Output the (x, y) coordinate of the center of the cell containing the given text.  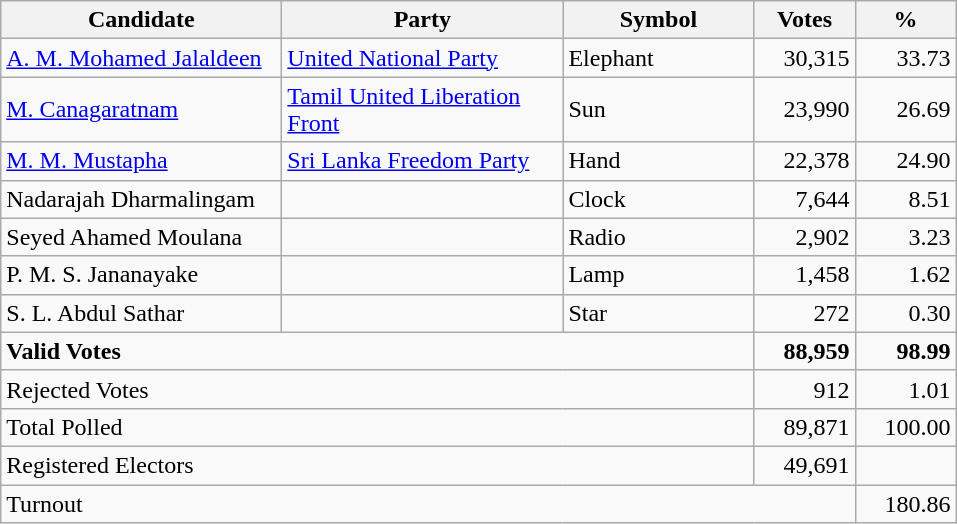
Rejected Votes (378, 389)
1,458 (804, 275)
M. M. Mustapha (142, 161)
Sun (658, 110)
3.23 (906, 237)
United National Party (422, 58)
26.69 (906, 110)
S. L. Abdul Sathar (142, 313)
8.51 (906, 199)
272 (804, 313)
912 (804, 389)
Registered Electors (378, 465)
M. Canagaratnam (142, 110)
A. M. Mohamed Jalaldeen (142, 58)
88,959 (804, 351)
Clock (658, 199)
Sri Lanka Freedom Party (422, 161)
Radio (658, 237)
Valid Votes (378, 351)
Party (422, 20)
98.99 (906, 351)
Turnout (428, 503)
% (906, 20)
Seyed Ahamed Moulana (142, 237)
22,378 (804, 161)
1.62 (906, 275)
Lamp (658, 275)
23,990 (804, 110)
180.86 (906, 503)
2,902 (804, 237)
33.73 (906, 58)
Tamil United Liberation Front (422, 110)
Votes (804, 20)
Symbol (658, 20)
Elephant (658, 58)
P. M. S. Jananayake (142, 275)
0.30 (906, 313)
Hand (658, 161)
100.00 (906, 427)
89,871 (804, 427)
1.01 (906, 389)
7,644 (804, 199)
24.90 (906, 161)
Candidate (142, 20)
Nadarajah Dharmalingam (142, 199)
Total Polled (378, 427)
49,691 (804, 465)
Star (658, 313)
30,315 (804, 58)
